Detect which cell encompasses the target text, then output its [X, Y] center coordinate. 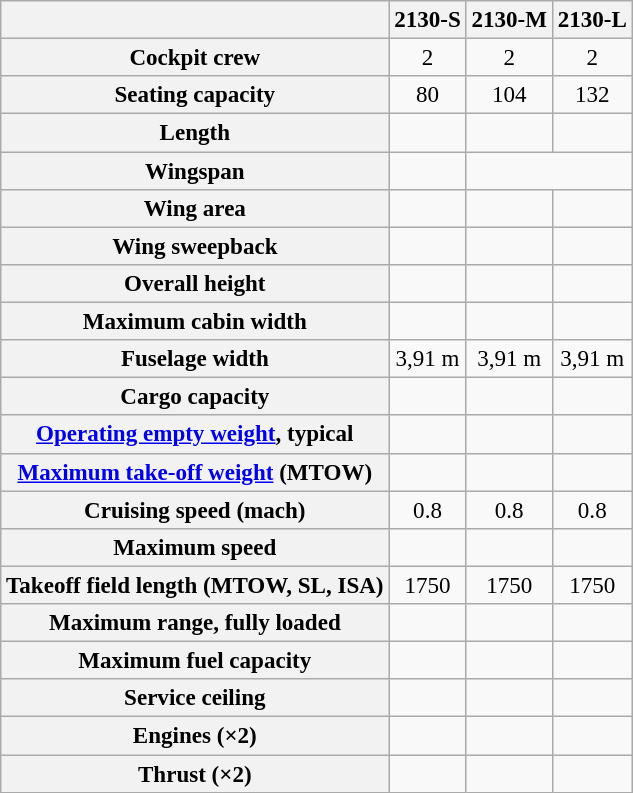
2130-S [428, 20]
Maximum range, fully loaded [195, 623]
2130-M [509, 20]
Cruising speed (mach) [195, 510]
Maximum fuel capacity [195, 661]
Maximum take-off weight (MTOW) [195, 472]
Thrust (×2) [195, 774]
Maximum speed [195, 548]
Wing sweepback [195, 246]
Wingspan [195, 171]
Length [195, 133]
Overall height [195, 284]
104 [509, 95]
80 [428, 95]
Cargo capacity [195, 397]
Maximum cabin width [195, 322]
Service ceiling [195, 698]
Operating empty weight, typical [195, 435]
Takeoff field length (MTOW, SL, ISA) [195, 585]
Fuselage width [195, 359]
Cockpit crew [195, 58]
Wing area [195, 209]
Engines (×2) [195, 736]
132 [592, 95]
2130-L [592, 20]
Seating capacity [195, 95]
